Locate the cell with the specified text and output its (X, Y) center coordinate. 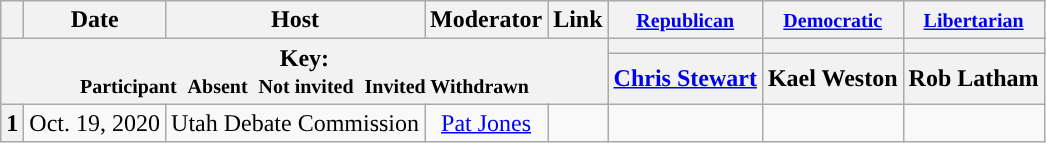
Rob Latham (974, 78)
Link (578, 20)
Chris Stewart (685, 78)
Moderator (486, 20)
Host (296, 20)
Pat Jones (486, 123)
Libertarian (974, 20)
Utah Debate Commission (296, 123)
Republican (685, 20)
Key: Participant Absent Not invited Invited Withdrawn (304, 72)
Date (95, 20)
Oct. 19, 2020 (95, 123)
Democratic (832, 20)
1 (12, 123)
Kael Weston (832, 78)
